Return the [X, Y] coordinate for the center point of the cell that contains the specified text.  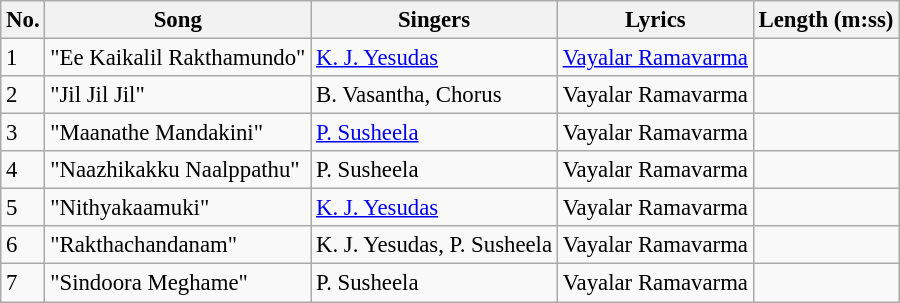
Song [178, 20]
"Maanathe Mandakini" [178, 133]
"Jil Jil Jil" [178, 95]
6 [23, 245]
4 [23, 170]
"Ee Kaikalil Rakthamundo" [178, 58]
Length (m:ss) [826, 20]
K. J. Yesudas, P. Susheela [434, 245]
Singers [434, 20]
"Sindoora Meghame" [178, 283]
1 [23, 58]
"Naazhikakku Naalppathu" [178, 170]
5 [23, 208]
7 [23, 283]
Lyrics [655, 20]
2 [23, 95]
B. Vasantha, Chorus [434, 95]
"Nithyakaamuki" [178, 208]
3 [23, 133]
No. [23, 20]
"Rakthachandanam" [178, 245]
